Locate the cell with the specified text and output its (X, Y) center coordinate. 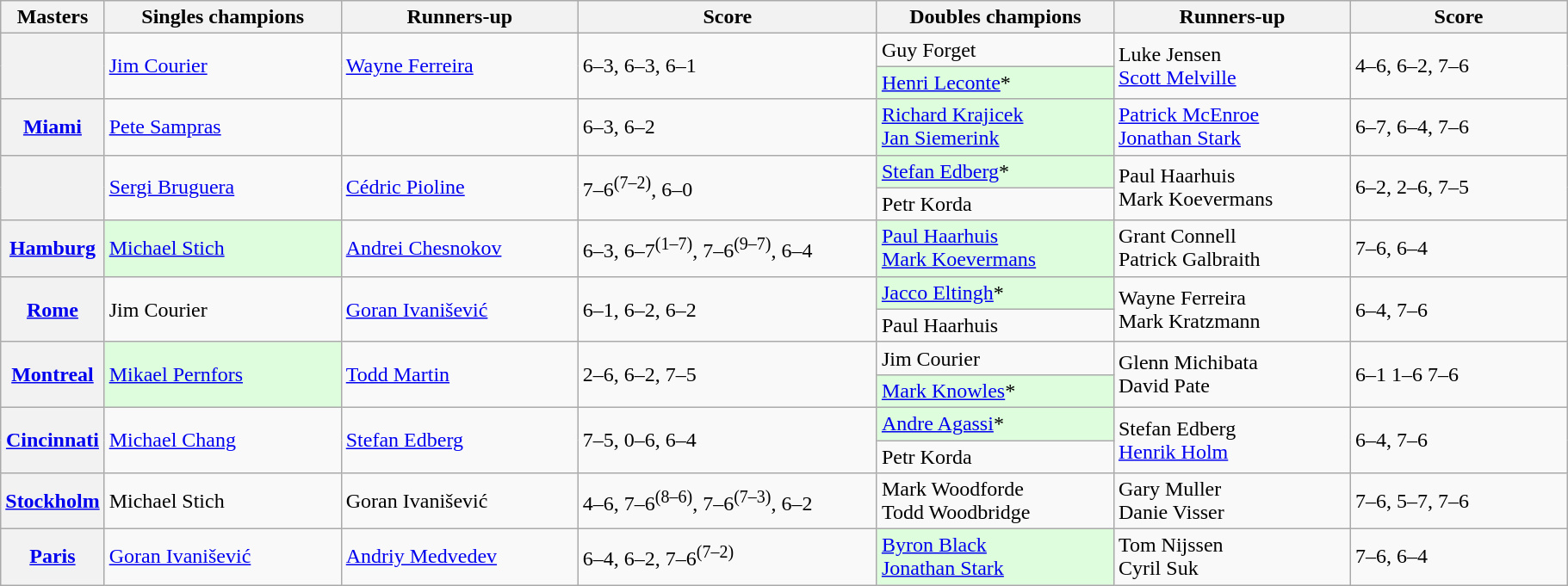
Masters (53, 17)
Mikael Pernfors (222, 374)
Guy Forget (995, 50)
6–1 1–6 7–6 (1459, 374)
Wayne Ferreira (460, 66)
Pete Sampras (222, 127)
6–3, 6–2 (727, 127)
Tom Nijssen Cyril Suk (1231, 558)
7–6, 5–7, 7–6 (1459, 501)
2–6, 6–2, 7–5 (727, 374)
Stefan Edberg* (995, 171)
Luke Jensen Scott Melville (1231, 66)
Gary Muller Danie Visser (1231, 501)
Doubles champions (995, 17)
Singles champions (222, 17)
Richard Krajicek Jan Siemerink (995, 127)
Henri Leconte* (995, 83)
6–2, 2–6, 7–5 (1459, 188)
Rome (53, 309)
Michael Chang (222, 440)
Jacco Eltingh* (995, 293)
Glenn Michibata David Pate (1231, 374)
4–6, 6–2, 7–6 (1459, 66)
Stockholm (53, 501)
Paul Haarhuis (995, 325)
Byron Black Jonathan Stark (995, 558)
Patrick McEnroe Jonathan Stark (1231, 127)
6–1, 6–2, 6–2 (727, 309)
Andre Agassi* (995, 423)
4–6, 7–6(8–6), 7–6(7–3), 6–2 (727, 501)
Mark Knowles* (995, 391)
Andrei Chesnokov (460, 248)
Andriy Medvedev (460, 558)
Sergi Bruguera (222, 188)
Hamburg (53, 248)
Wayne Ferreira Mark Kratzmann (1231, 309)
7–5, 0–6, 6–4 (727, 440)
Stefan Edberg Henrik Holm (1231, 440)
7–6(7–2), 6–0 (727, 188)
6–3, 6–7(1–7), 7–6(9–7), 6–4 (727, 248)
Todd Martin (460, 374)
Cédric Pioline (460, 188)
Cincinnati (53, 440)
Miami (53, 127)
6–4, 6–2, 7–6(7–2) (727, 558)
Stefan Edberg (460, 440)
Mark Woodforde Todd Woodbridge (995, 501)
Paris (53, 558)
6–3, 6–3, 6–1 (727, 66)
6–7, 6–4, 7–6 (1459, 127)
Grant Connell Patrick Galbraith (1231, 248)
Montreal (53, 374)
